Determine the (x, y) coordinate at the center of the cell enclosing the given text.  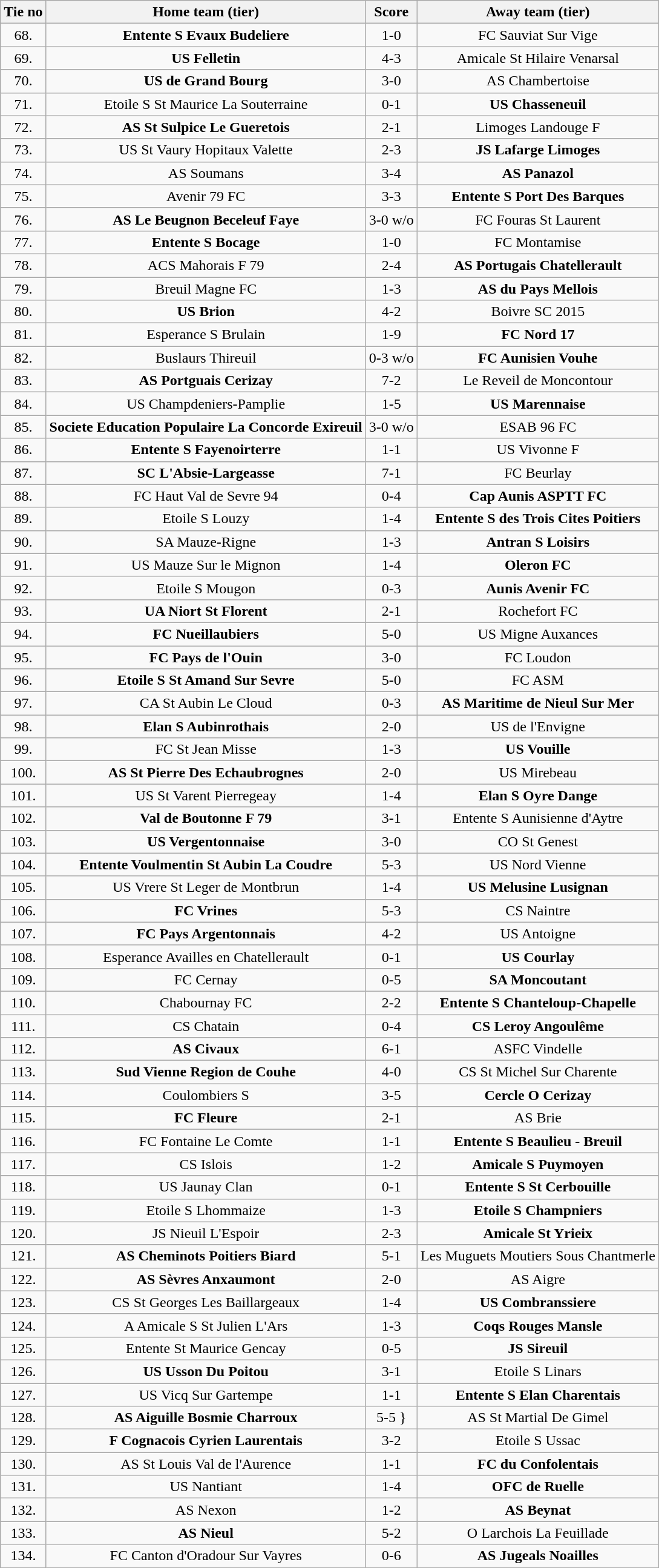
128. (23, 1418)
AS Cheminots Poitiers Biard (206, 1256)
95. (23, 657)
Etoile S Mougon (206, 588)
Entente S Evaux Budeliere (206, 35)
115. (23, 1118)
FC St Jean Misse (206, 749)
121. (23, 1256)
113. (23, 1072)
7-1 (391, 473)
AS Portugais Chatellerault (537, 265)
CS Islois (206, 1164)
US Antoigne (537, 934)
O Larchois La Feuillade (537, 1533)
AS Beynat (537, 1510)
Coqs Rouges Mansle (537, 1325)
FC Fouras St Laurent (537, 219)
117. (23, 1164)
71. (23, 104)
92. (23, 588)
2-4 (391, 265)
85. (23, 427)
100. (23, 772)
FC Cernay (206, 980)
Entente S Beaulieu - Breuil (537, 1141)
Sud Vienne Region de Couhe (206, 1072)
AS Aiguille Bosmie Charroux (206, 1418)
107. (23, 934)
Entente S Fayenoirterre (206, 450)
Home team (tier) (206, 12)
AS Jugeals Noailles (537, 1556)
Etoile S Lhommaize (206, 1210)
CS Naintre (537, 911)
75. (23, 196)
106. (23, 911)
5-1 (391, 1256)
AS Maritime de Nieul Sur Mer (537, 703)
110. (23, 1003)
4-3 (391, 58)
US Vivonne F (537, 450)
US St Varent Pierregeay (206, 796)
US Nantiant (206, 1487)
131. (23, 1487)
96. (23, 680)
CS St Michel Sur Charente (537, 1072)
0-3 w/o (391, 358)
Les Muguets Moutiers Sous Chantmerle (537, 1256)
4-0 (391, 1072)
Cercle O Cerizay (537, 1095)
99. (23, 749)
Entente St Maurice Gencay (206, 1348)
104. (23, 865)
US Champdeniers-Pamplie (206, 404)
Etoile S St Amand Sur Sevre (206, 680)
Limoges Landouge F (537, 127)
AS du Pays Mellois (537, 289)
3-2 (391, 1441)
FC Fleure (206, 1118)
AS Brie (537, 1118)
2-2 (391, 1003)
FC ASM (537, 680)
123. (23, 1302)
70. (23, 81)
FC Nueillaubiers (206, 634)
US Nord Vienne (537, 865)
US Migne Auxances (537, 634)
Entente S Elan Charentais (537, 1394)
Esperance Availles en Chatellerault (206, 957)
114. (23, 1095)
116. (23, 1141)
6-1 (391, 1049)
Buslaurs Thireuil (206, 358)
125. (23, 1348)
130. (23, 1464)
91. (23, 565)
Avenir 79 FC (206, 196)
124. (23, 1325)
JS Sireuil (537, 1348)
Entente S Bocage (206, 242)
73. (23, 150)
JS Lafarge Limoges (537, 150)
ESAB 96 FC (537, 427)
Breuil Magne FC (206, 289)
122. (23, 1279)
88. (23, 496)
93. (23, 611)
Cap Aunis ASPTT FC (537, 496)
120. (23, 1233)
84. (23, 404)
134. (23, 1556)
SA Mauze-Rigne (206, 542)
FC Canton d'Oradour Sur Vayres (206, 1556)
102. (23, 819)
Esperance S Brulain (206, 335)
77. (23, 242)
118. (23, 1187)
US de Grand Bourg (206, 81)
Societe Education Populaire La Concorde Exireuil (206, 427)
FC Fontaine Le Comte (206, 1141)
F Cognacois Cyrien Laurentais (206, 1441)
80. (23, 312)
81. (23, 335)
Antran S Loisirs (537, 542)
133. (23, 1533)
Tie no (23, 12)
US Felletin (206, 58)
AS Soumans (206, 173)
103. (23, 842)
FC Sauviat Sur Vige (537, 35)
0-6 (391, 1556)
US Chasseneuil (537, 104)
3-5 (391, 1095)
Score (391, 12)
Entente S des Trois Cites Poitiers (537, 519)
111. (23, 1026)
ACS Mahorais F 79 (206, 265)
UA Niort St Florent (206, 611)
FC Aunisien Vouhe (537, 358)
94. (23, 634)
FC Montamise (537, 242)
OFC de Ruelle (537, 1487)
Amicale S Puymoyen (537, 1164)
98. (23, 726)
Etoile S Champniers (537, 1210)
ASFC Vindelle (537, 1049)
108. (23, 957)
AS Aigre (537, 1279)
US Vergentonnaise (206, 842)
AS Civaux (206, 1049)
Etoile S Ussac (537, 1441)
7-2 (391, 381)
69. (23, 58)
97. (23, 703)
5-5 } (391, 1418)
AS St Pierre Des Echaubrognes (206, 772)
Chabournay FC (206, 1003)
US Brion (206, 312)
74. (23, 173)
109. (23, 980)
US Usson Du Poitou (206, 1371)
FC du Confolentais (537, 1464)
CS Chatain (206, 1026)
Etoile S St Maurice La Souterraine (206, 104)
Elan S Aubinrothais (206, 726)
US Jaunay Clan (206, 1187)
Amicale St Yrieix (537, 1233)
US Combranssiere (537, 1302)
FC Haut Val de Sevre 94 (206, 496)
US Marennaise (537, 404)
Entente Voulmentin St Aubin La Coudre (206, 865)
105. (23, 888)
83. (23, 381)
AS Portguais Cerizay (206, 381)
86. (23, 450)
82. (23, 358)
Aunis Avenir FC (537, 588)
87. (23, 473)
Val de Boutonne F 79 (206, 819)
AS Panazol (537, 173)
JS Nieuil L'Espoir (206, 1233)
FC Nord 17 (537, 335)
AS Sèvres Anxaumont (206, 1279)
Entente S Chanteloup-Chapelle (537, 1003)
A Amicale S St Julien L'Ars (206, 1325)
132. (23, 1510)
119. (23, 1210)
FC Pays Argentonnais (206, 934)
Boivre SC 2015 (537, 312)
78. (23, 265)
US Vicq Sur Gartempe (206, 1394)
US Mirebeau (537, 772)
CA St Aubin Le Cloud (206, 703)
AS Chambertoise (537, 81)
72. (23, 127)
101. (23, 796)
Entente S Aunisienne d'Aytre (537, 819)
US Courlay (537, 957)
US Vrere St Leger de Montbrun (206, 888)
FC Loudon (537, 657)
FC Vrines (206, 911)
CO St Genest (537, 842)
3-4 (391, 173)
AS Le Beugnon Beceleuf Faye (206, 219)
Amicale St Hilaire Venarsal (537, 58)
FC Beurlay (537, 473)
US Melusine Lusignan (537, 888)
90. (23, 542)
Oleron FC (537, 565)
Etoile S Linars (537, 1371)
76. (23, 219)
SC L'Absie-Largeasse (206, 473)
127. (23, 1394)
1-5 (391, 404)
3-3 (391, 196)
Le Reveil de Moncontour (537, 381)
79. (23, 289)
126. (23, 1371)
US Vouille (537, 749)
US de l'Envigne (537, 726)
SA Moncoutant (537, 980)
Away team (tier) (537, 12)
1-9 (391, 335)
Coulombiers S (206, 1095)
AS Nieul (206, 1533)
AS St Sulpice Le Gueretois (206, 127)
Rochefort FC (537, 611)
112. (23, 1049)
129. (23, 1441)
68. (23, 35)
AS St Martial De Gimel (537, 1418)
Entente S St Cerbouille (537, 1187)
Elan S Oyre Dange (537, 796)
AS St Louis Val de l'Aurence (206, 1464)
AS Nexon (206, 1510)
CS St Georges Les Baillargeaux (206, 1302)
5-2 (391, 1533)
CS Leroy Angoulême (537, 1026)
US St Vaury Hopitaux Valette (206, 150)
89. (23, 519)
Entente S Port Des Barques (537, 196)
FC Pays de l'Ouin (206, 657)
US Mauze Sur le Mignon (206, 565)
Etoile S Louzy (206, 519)
